Detect which cell encompasses the target text, then output its (x, y) center coordinate. 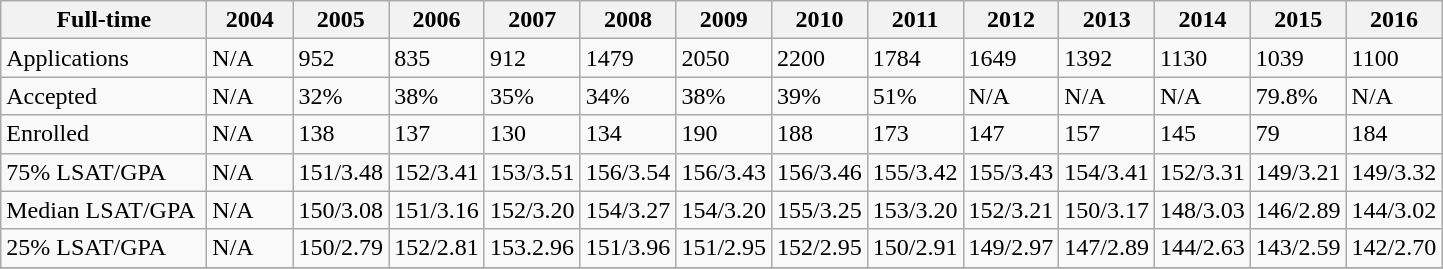
2012 (1011, 20)
2007 (532, 20)
2006 (437, 20)
2014 (1203, 20)
147 (1011, 134)
184 (1394, 134)
35% (532, 96)
79.8% (1298, 96)
2009 (724, 20)
150/3.17 (1107, 210)
34% (628, 96)
2011 (915, 20)
39% (820, 96)
144/2.63 (1203, 248)
Enrolled (104, 134)
79 (1298, 134)
148/3.03 (1203, 210)
835 (437, 58)
32% (341, 96)
153/3.20 (915, 210)
146/2.89 (1298, 210)
156/3.54 (628, 172)
152/3.41 (437, 172)
51% (915, 96)
2016 (1394, 20)
156/3.43 (724, 172)
152/2.95 (820, 248)
138 (341, 134)
154/3.41 (1107, 172)
190 (724, 134)
2015 (1298, 20)
2004 (250, 20)
130 (532, 134)
Full-time (104, 20)
144/3.02 (1394, 210)
150/3.08 (341, 210)
173 (915, 134)
2005 (341, 20)
1479 (628, 58)
155/3.25 (820, 210)
150/2.79 (341, 248)
2200 (820, 58)
952 (341, 58)
155/3.42 (915, 172)
149/2.97 (1011, 248)
1039 (1298, 58)
157 (1107, 134)
151/3.48 (341, 172)
156/3.46 (820, 172)
1649 (1011, 58)
143/2.59 (1298, 248)
Accepted (104, 96)
151/2.95 (724, 248)
1784 (915, 58)
1100 (1394, 58)
145 (1203, 134)
1392 (1107, 58)
1130 (1203, 58)
2008 (628, 20)
154/3.27 (628, 210)
Median LSAT/GPA (104, 210)
152/3.31 (1203, 172)
2013 (1107, 20)
149/3.32 (1394, 172)
152/2.81 (437, 248)
Applications (104, 58)
152/3.21 (1011, 210)
2050 (724, 58)
25% LSAT/GPA (104, 248)
149/3.21 (1298, 172)
154/3.20 (724, 210)
153/3.51 (532, 172)
151/3.96 (628, 248)
188 (820, 134)
912 (532, 58)
150/2.91 (915, 248)
75% LSAT/GPA (104, 172)
137 (437, 134)
151/3.16 (437, 210)
142/2.70 (1394, 248)
2010 (820, 20)
147/2.89 (1107, 248)
152/3.20 (532, 210)
134 (628, 134)
153.2.96 (532, 248)
155/3.43 (1011, 172)
